For the text-containing cell, return its midpoint in (x, y) coordinate format. 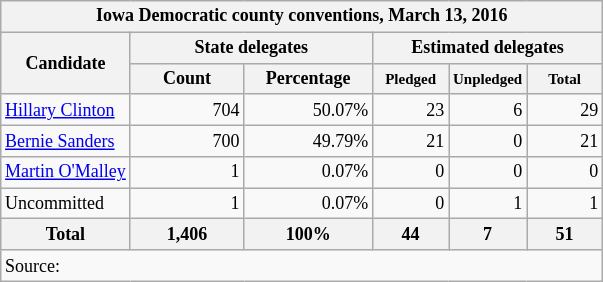
1,406 (187, 234)
Martin O'Malley (66, 172)
51 (565, 234)
Unpledged (488, 78)
49.79% (308, 140)
6 (488, 110)
Pledged (410, 78)
Estimated delegates (487, 48)
Candidate (66, 63)
29 (565, 110)
7 (488, 234)
23 (410, 110)
Percentage (308, 78)
700 (187, 140)
Count (187, 78)
50.07% (308, 110)
Uncommitted (66, 204)
State delegates (251, 48)
100% (308, 234)
44 (410, 234)
Source: (302, 266)
Iowa Democratic county conventions, March 13, 2016 (302, 16)
Bernie Sanders (66, 140)
704 (187, 110)
Hillary Clinton (66, 110)
